Output the [X, Y] coordinate of the center of the cell containing the given text.  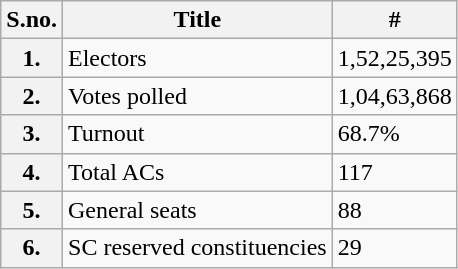
117 [394, 172]
2. [32, 96]
S.no. [32, 20]
29 [394, 248]
4. [32, 172]
1,04,63,868 [394, 96]
88 [394, 210]
5. [32, 210]
Votes polled [198, 96]
68.7% [394, 134]
Turnout [198, 134]
General seats [198, 210]
# [394, 20]
Electors [198, 58]
SC reserved constituencies [198, 248]
6. [32, 248]
3. [32, 134]
Title [198, 20]
1. [32, 58]
Total ACs [198, 172]
1,52,25,395 [394, 58]
